Extract the (X, Y) coordinate from the center of the cell holding the provided text.  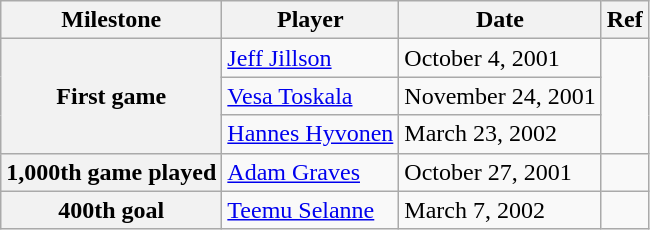
Ref (624, 20)
October 4, 2001 (500, 58)
November 24, 2001 (500, 96)
1,000th game played (112, 172)
Hannes Hyvonen (310, 134)
Vesa Toskala (310, 96)
First game (112, 96)
Jeff Jillson (310, 58)
Player (310, 20)
Adam Graves (310, 172)
Teemu Selanne (310, 210)
October 27, 2001 (500, 172)
Date (500, 20)
March 7, 2002 (500, 210)
Milestone (112, 20)
March 23, 2002 (500, 134)
400th goal (112, 210)
